For the text-containing cell, return its midpoint in (x, y) coordinate format. 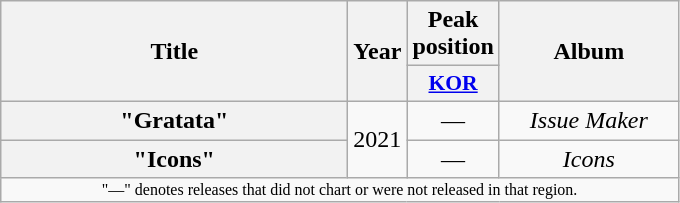
Issue Maker (588, 120)
"—" denotes releases that did not chart or were not released in that region. (340, 190)
Album (588, 52)
Peak position (453, 34)
Icons (588, 159)
"Icons" (174, 159)
Title (174, 52)
"Gratata" (174, 120)
Year (378, 52)
2021 (378, 139)
KOR (453, 84)
